Locate the cell with the specified text and output its [x, y] center coordinate. 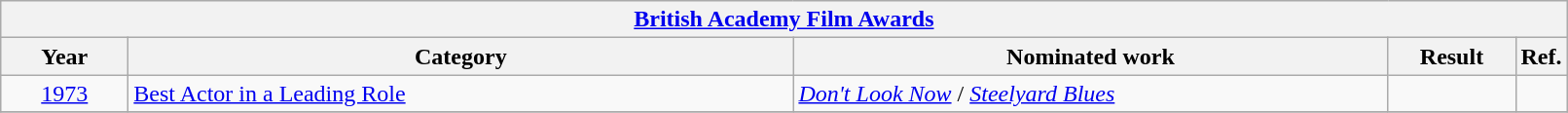
Best Actor in a Leading Role [461, 94]
Year [64, 56]
Ref. [1542, 56]
British Academy Film Awards [784, 19]
Result [1452, 56]
Nominated work [1090, 56]
Category [461, 56]
Don't Look Now / Steelyard Blues [1090, 94]
1973 [64, 94]
